Pinpoint the cell where the given text exists, returning its [x, y] midpoint coordinate. 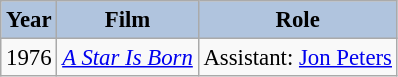
Year [29, 20]
1976 [29, 58]
Assistant: Jon Peters [298, 58]
Film [128, 20]
Role [298, 20]
A Star Is Born [128, 58]
